Detect which cell encompasses the target text, then output its [x, y] center coordinate. 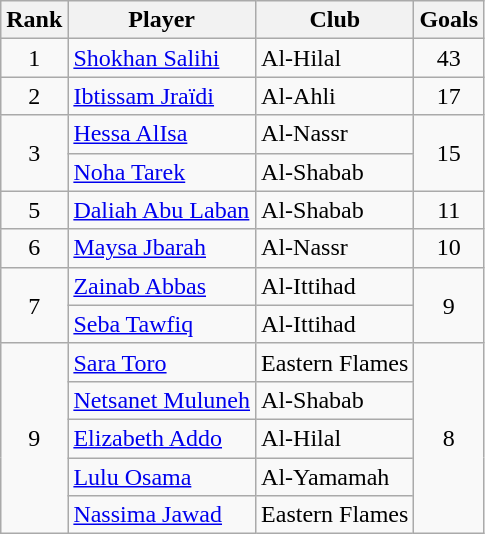
Maysa Jbarah [162, 248]
Nassima Jawad [162, 515]
Club [335, 20]
Elizabeth Addo [162, 438]
Al-Yamamah [335, 477]
43 [449, 58]
8 [449, 438]
Rank [34, 20]
7 [34, 305]
3 [34, 153]
Hessa AlIsa [162, 134]
6 [34, 248]
Goals [449, 20]
17 [449, 96]
5 [34, 210]
Al-Ahli [335, 96]
Netsanet Muluneh [162, 400]
1 [34, 58]
Player [162, 20]
11 [449, 210]
Daliah Abu Laban [162, 210]
Lulu Osama [162, 477]
2 [34, 96]
Sara Toro [162, 362]
10 [449, 248]
15 [449, 153]
Shokhan Salihi [162, 58]
Zainab Abbas [162, 286]
Noha Tarek [162, 172]
Ibtissam Jraïdi [162, 96]
Seba Tawfiq [162, 324]
